Scan for the cell matching the given text and deliver its (x, y) coordinate at center. 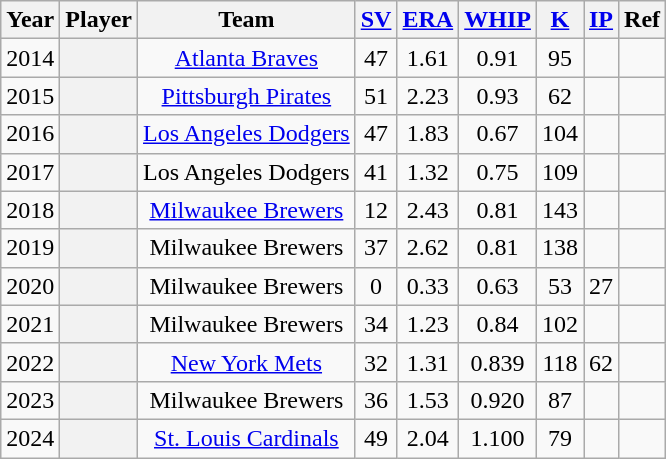
2019 (30, 248)
1.83 (428, 134)
Player (99, 20)
0.839 (498, 362)
1.32 (428, 172)
49 (376, 438)
St. Louis Cardinals (247, 438)
1.100 (498, 438)
1.61 (428, 58)
37 (376, 248)
0 (376, 286)
1.53 (428, 400)
34 (376, 324)
2.62 (428, 248)
2017 (30, 172)
2015 (30, 96)
0.75 (498, 172)
51 (376, 96)
138 (560, 248)
ERA (428, 20)
2024 (30, 438)
K (560, 20)
27 (602, 286)
109 (560, 172)
0.920 (498, 400)
95 (560, 58)
0.84 (498, 324)
Ref (642, 20)
0.33 (428, 286)
IP (602, 20)
2.04 (428, 438)
Year (30, 20)
1.31 (428, 362)
1.23 (428, 324)
2023 (30, 400)
WHIP (498, 20)
2.43 (428, 210)
118 (560, 362)
143 (560, 210)
2016 (30, 134)
0.67 (498, 134)
2018 (30, 210)
2021 (30, 324)
SV (376, 20)
0.91 (498, 58)
0.63 (498, 286)
Pittsburgh Pirates (247, 96)
87 (560, 400)
12 (376, 210)
79 (560, 438)
New York Mets (247, 362)
104 (560, 134)
2.23 (428, 96)
0.93 (498, 96)
32 (376, 362)
2020 (30, 286)
53 (560, 286)
41 (376, 172)
36 (376, 400)
Team (247, 20)
2022 (30, 362)
2014 (30, 58)
Atlanta Braves (247, 58)
102 (560, 324)
